Return [x, y] of the center of cell containing provided text 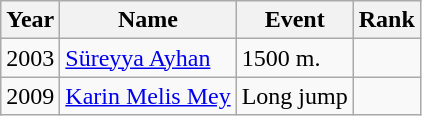
Rank [386, 20]
Year [30, 20]
2009 [30, 96]
Karin Melis Mey [148, 96]
Event [294, 20]
2003 [30, 58]
Süreyya Ayhan [148, 58]
Long jump [294, 96]
1500 m. [294, 58]
Name [148, 20]
